From the cell containing the given text, extract its center point as (x, y) coordinate. 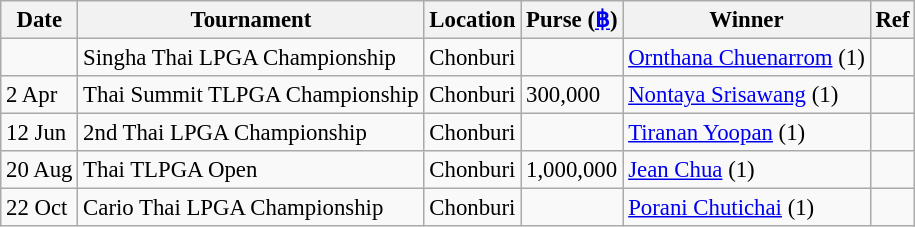
Porani Chutichai (1) (746, 208)
Location (472, 20)
12 Jun (40, 133)
2nd Thai LPGA Championship (251, 133)
Tiranan Yoopan (1) (746, 133)
Singha Thai LPGA Championship (251, 58)
Purse (฿) (572, 20)
2 Apr (40, 95)
20 Aug (40, 170)
Thai TLPGA Open (251, 170)
Thai Summit TLPGA Championship (251, 95)
300,000 (572, 95)
Jean Chua (1) (746, 170)
Tournament (251, 20)
Ornthana Chuenarrom (1) (746, 58)
1,000,000 (572, 170)
Ref (892, 20)
Nontaya Srisawang (1) (746, 95)
Cario Thai LPGA Championship (251, 208)
22 Oct (40, 208)
Date (40, 20)
Winner (746, 20)
